Identify which cell holds the provided text, then report its [X, Y] central coordinate. 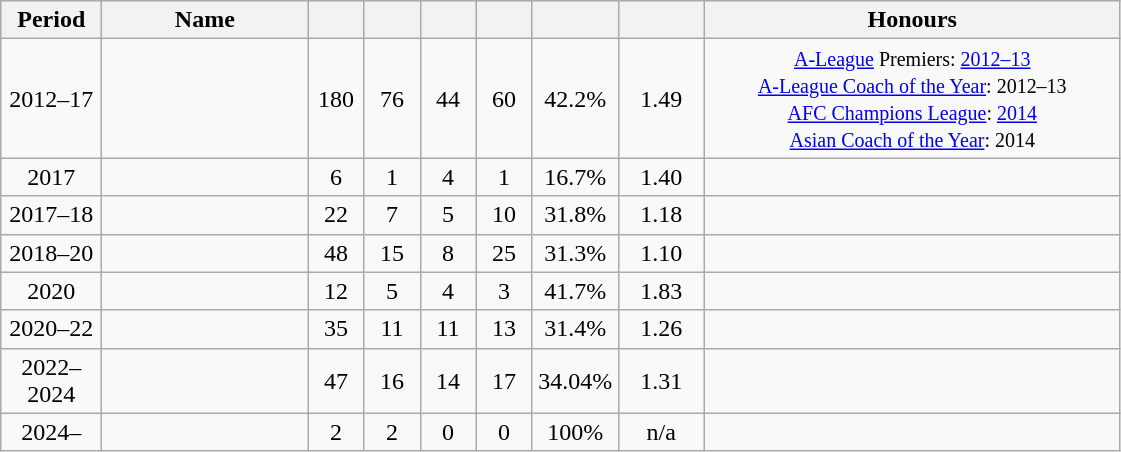
10 [504, 215]
2018–20 [52, 253]
48 [336, 253]
34.04% [575, 380]
2017–18 [52, 215]
1.49 [661, 98]
1.31 [661, 380]
8 [448, 253]
2020–22 [52, 329]
n/a [661, 432]
1.18 [661, 215]
17 [504, 380]
13 [504, 329]
76 [392, 98]
41.7% [575, 291]
3 [504, 291]
1.40 [661, 177]
1.10 [661, 253]
2020 [52, 291]
2017 [52, 177]
1.83 [661, 291]
7 [392, 215]
25 [504, 253]
42.2% [575, 98]
1.26 [661, 329]
2024– [52, 432]
31.3% [575, 253]
Honours [912, 20]
16 [392, 380]
44 [448, 98]
12 [336, 291]
180 [336, 98]
100% [575, 432]
Period [52, 20]
31.8% [575, 215]
6 [336, 177]
2022–2024 [52, 380]
Name [205, 20]
22 [336, 215]
31.4% [575, 329]
60 [504, 98]
A-League Premiers: 2012–13A-League Coach of the Year: 2012–13AFC Champions League: 2014Asian Coach of the Year: 2014 [912, 98]
2012–17 [52, 98]
35 [336, 329]
16.7% [575, 177]
14 [448, 380]
47 [336, 380]
15 [392, 253]
